Detect which cell encompasses the target text, then output its (x, y) center coordinate. 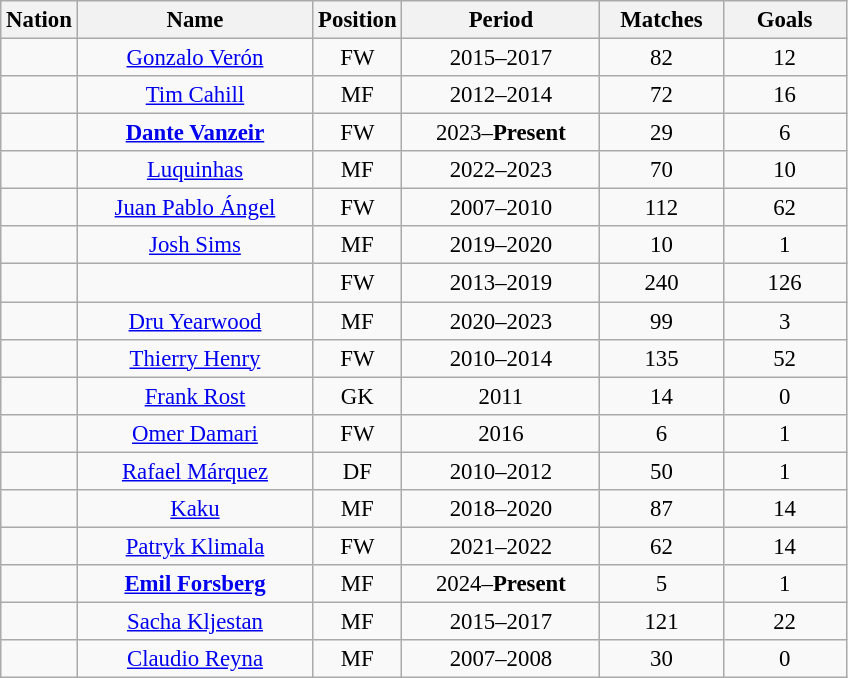
2016 (501, 433)
72 (662, 95)
29 (662, 133)
12 (784, 58)
Gonzalo Verón (195, 58)
3 (784, 321)
2010–2012 (501, 471)
2010–2014 (501, 358)
Goals (784, 20)
2021–2022 (501, 546)
16 (784, 95)
2012–2014 (501, 95)
87 (662, 509)
240 (662, 283)
2007–2010 (501, 208)
30 (662, 659)
2013–2019 (501, 283)
Juan Pablo Ángel (195, 208)
2023–Present (501, 133)
Emil Forsberg (195, 584)
50 (662, 471)
126 (784, 283)
135 (662, 358)
Tim Cahill (195, 95)
Name (195, 20)
Thierry Henry (195, 358)
Matches (662, 20)
Omer Damari (195, 433)
Position (358, 20)
Frank Rost (195, 396)
82 (662, 58)
Dru Yearwood (195, 321)
Nation (39, 20)
22 (784, 621)
DF (358, 471)
2007–2008 (501, 659)
Patryk Klimala (195, 546)
52 (784, 358)
Kaku (195, 509)
112 (662, 208)
Rafael Márquez (195, 471)
2020–2023 (501, 321)
2022–2023 (501, 170)
Claudio Reyna (195, 659)
70 (662, 170)
2024–Present (501, 584)
GK (358, 396)
5 (662, 584)
Period (501, 20)
2019–2020 (501, 245)
2018–2020 (501, 509)
Josh Sims (195, 245)
99 (662, 321)
2011 (501, 396)
Sacha Kljestan (195, 621)
Luquinhas (195, 170)
Dante Vanzeir (195, 133)
121 (662, 621)
